Provide the [X, Y] coordinate of the cell's center where the given text is located.  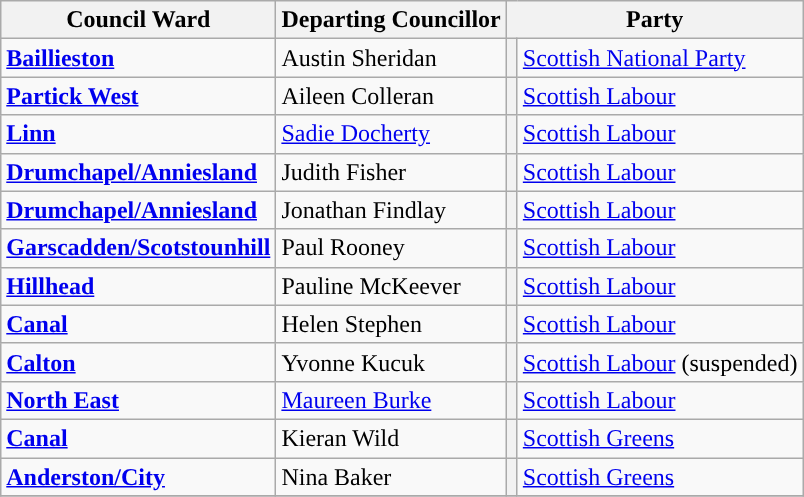
Aileen Colleran [391, 96]
North East [138, 400]
Austin Sheridan [391, 58]
Paul Rooney [391, 248]
Garscadden/Scotstounhill [138, 248]
Linn [138, 134]
Sadie Docherty [391, 134]
Pauline McKeever [391, 286]
Council Ward [138, 20]
Scottish National Party [660, 58]
Jonathan Findlay [391, 210]
Departing Councillor [391, 20]
Partick West [138, 96]
Hillhead [138, 286]
Kieran Wild [391, 438]
Party [654, 20]
Anderston/City [138, 477]
Nina Baker [391, 477]
Maureen Burke [391, 400]
Scottish Labour (suspended) [660, 362]
Baillieston [138, 58]
Helen Stephen [391, 324]
Yvonne Kucuk [391, 362]
Judith Fisher [391, 172]
Calton [138, 362]
